Return [x, y] of the center of cell containing provided text 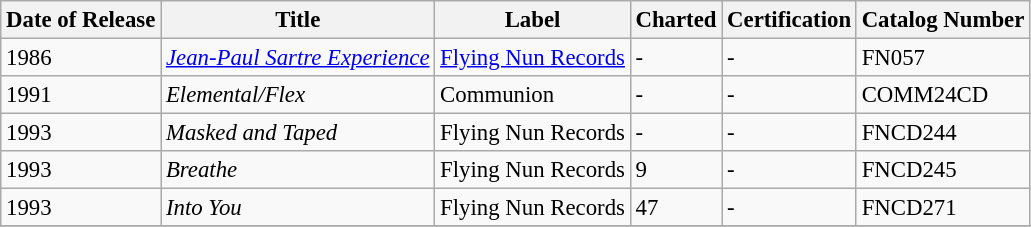
1986 [81, 58]
Charted [676, 20]
Jean-Paul Sartre Experience [298, 58]
FNCD271 [942, 208]
Breathe [298, 170]
Title [298, 20]
COMM24CD [942, 95]
Label [532, 20]
Catalog Number [942, 20]
Date of Release [81, 20]
Into You [298, 208]
FN057 [942, 58]
Elemental/Flex [298, 95]
9 [676, 170]
47 [676, 208]
Communion [532, 95]
1991 [81, 95]
FNCD245 [942, 170]
Masked and Taped [298, 133]
Certification [790, 20]
FNCD244 [942, 133]
